Provide the [x, y] coordinate of the cell's center where the given text is located.  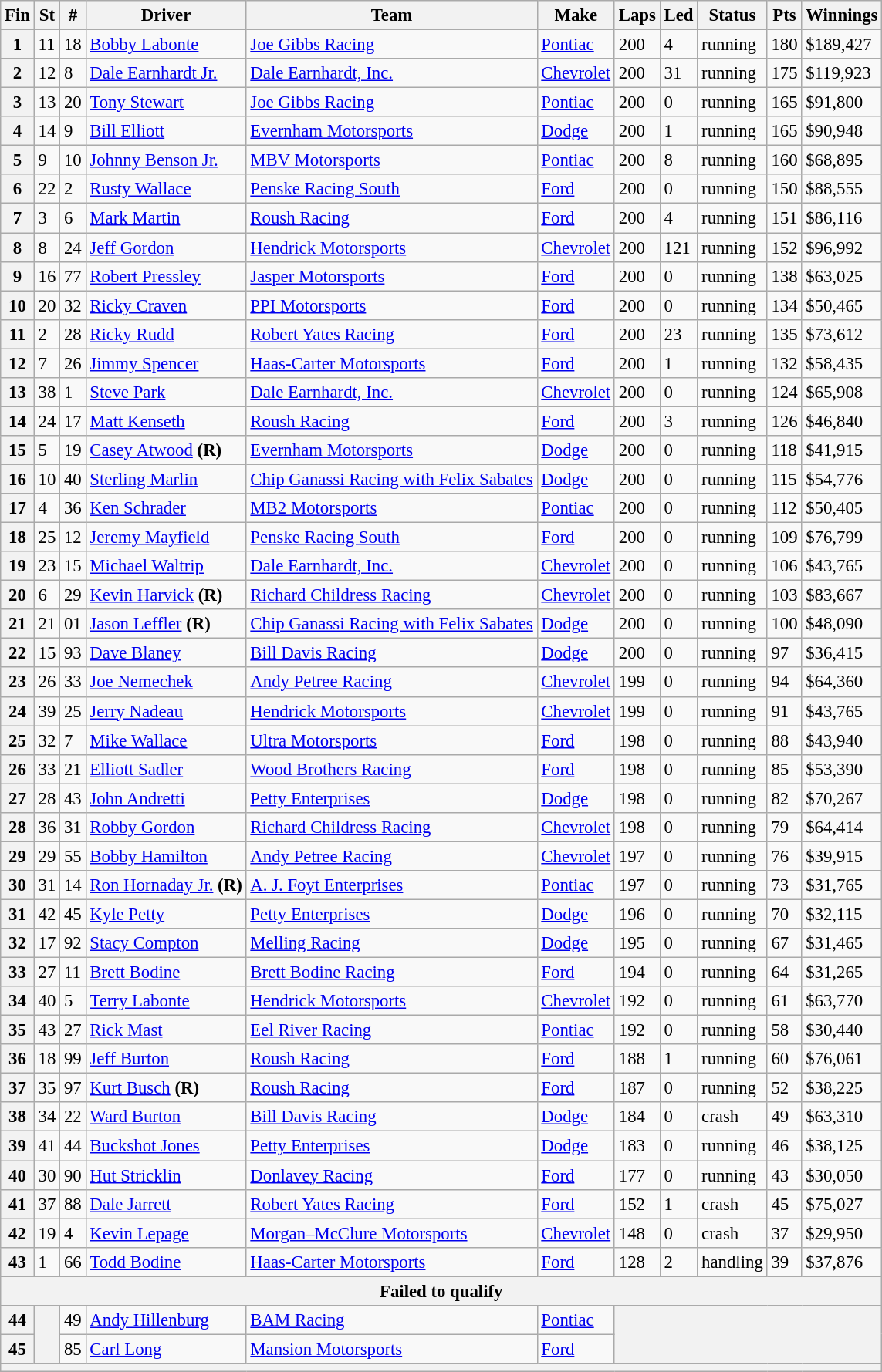
Jimmy Spencer [166, 363]
$38,125 [842, 1146]
132 [784, 363]
128 [637, 1262]
Ultra Motorsports [392, 740]
175 [784, 73]
160 [784, 160]
$76,061 [842, 1059]
79 [784, 828]
151 [784, 218]
handling [732, 1262]
52 [784, 1088]
Kevin Harvick (R) [166, 595]
Failed to qualify [441, 1291]
Laps [637, 15]
177 [637, 1175]
Morgan–McClure Motorsports [392, 1233]
183 [637, 1146]
Robert Pressley [166, 276]
Winnings [842, 15]
124 [784, 393]
Jeremy Mayfield [166, 538]
$83,667 [842, 595]
115 [784, 479]
148 [637, 1233]
$30,050 [842, 1175]
BAM Racing [392, 1320]
Johnny Benson Jr. [166, 160]
Mansion Motorsports [392, 1349]
$119,923 [842, 73]
73 [784, 885]
Brett Bodine [166, 973]
180 [784, 45]
Rick Mast [166, 1030]
82 [784, 798]
$189,427 [842, 45]
$63,310 [842, 1117]
Carl Long [166, 1349]
121 [679, 248]
$68,895 [842, 160]
$46,840 [842, 421]
150 [784, 189]
92 [73, 943]
$63,025 [842, 276]
01 [73, 624]
$50,405 [842, 508]
Casey Atwood (R) [166, 450]
94 [784, 683]
Status [732, 15]
106 [784, 566]
100 [784, 624]
Fin [18, 15]
Andy Hillenburg [166, 1320]
Driver [166, 15]
Kevin Lepage [166, 1233]
Kurt Busch (R) [166, 1088]
Donlavey Racing [392, 1175]
$43,940 [842, 740]
134 [784, 305]
Brett Bodine Racing [392, 973]
Dale Earnhardt Jr. [166, 73]
$91,800 [842, 103]
Ward Burton [166, 1117]
67 [784, 943]
John Andretti [166, 798]
126 [784, 421]
46 [784, 1146]
St [46, 15]
$36,415 [842, 653]
Ricky Rudd [166, 334]
$70,267 [842, 798]
Mark Martin [166, 218]
Elliott Sadler [166, 769]
$64,414 [842, 828]
184 [637, 1117]
Rusty Wallace [166, 189]
135 [784, 334]
Todd Bodine [166, 1262]
Dave Blaney [166, 653]
91 [784, 711]
Eel River Racing [392, 1030]
# [73, 15]
Jeff Gordon [166, 248]
Ron Hornaday Jr. (R) [166, 885]
Hut Stricklin [166, 1175]
Michael Waltrip [166, 566]
Make [576, 15]
Robby Gordon [166, 828]
58 [784, 1030]
76 [784, 856]
Buckshot Jones [166, 1146]
$50,465 [842, 305]
66 [73, 1262]
Joe Nemechek [166, 683]
$41,915 [842, 450]
187 [637, 1088]
A. J. Foyt Enterprises [392, 885]
Jerry Nadeau [166, 711]
MBV Motorsports [392, 160]
Bill Elliott [166, 131]
194 [637, 973]
$76,799 [842, 538]
60 [784, 1059]
$31,265 [842, 973]
55 [73, 856]
$73,612 [842, 334]
$64,360 [842, 683]
Bobby Hamilton [166, 856]
$86,116 [842, 218]
Matt Kenseth [166, 421]
$32,115 [842, 914]
188 [637, 1059]
196 [637, 914]
112 [784, 508]
Tony Stewart [166, 103]
$54,776 [842, 479]
Melling Racing [392, 943]
Led [679, 15]
$88,555 [842, 189]
$31,765 [842, 885]
99 [73, 1059]
93 [73, 653]
103 [784, 595]
Team [392, 15]
$38,225 [842, 1088]
$63,770 [842, 1001]
70 [784, 914]
Terry Labonte [166, 1001]
Jasper Motorsports [392, 276]
$90,948 [842, 131]
Jeff Burton [166, 1059]
138 [784, 276]
77 [73, 276]
$29,950 [842, 1233]
Kyle Petty [166, 914]
118 [784, 450]
Sterling Marlin [166, 479]
Dale Jarrett [166, 1204]
$65,908 [842, 393]
$31,465 [842, 943]
$30,440 [842, 1030]
$75,027 [842, 1204]
Steve Park [166, 393]
Wood Brothers Racing [392, 769]
Mike Wallace [166, 740]
Ken Schrader [166, 508]
$39,915 [842, 856]
$58,435 [842, 363]
Bobby Labonte [166, 45]
64 [784, 973]
$37,876 [842, 1262]
109 [784, 538]
90 [73, 1175]
$96,992 [842, 248]
Pts [784, 15]
Ricky Craven [166, 305]
$53,390 [842, 769]
MB2 Motorsports [392, 508]
$48,090 [842, 624]
PPI Motorsports [392, 305]
Jason Leffler (R) [166, 624]
195 [637, 943]
Stacy Compton [166, 943]
61 [784, 1001]
